Find where the given text appears and provide that cell's center as (x, y) coordinate. 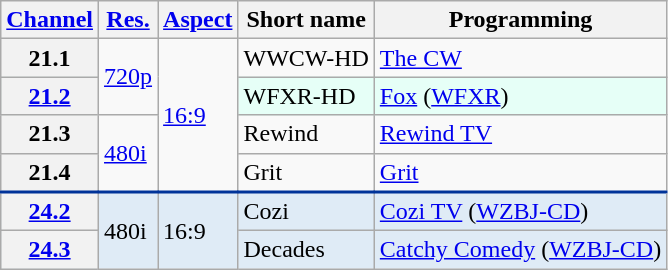
21.4 (50, 172)
Res. (128, 20)
Catchy Comedy (WZBJ-CD) (520, 250)
720p (128, 77)
WWCW-HD (306, 58)
Channel (50, 20)
Rewind (306, 134)
Fox (WFXR) (520, 96)
Cozi TV (WZBJ-CD) (520, 212)
Rewind TV (520, 134)
Short name (306, 20)
WFXR-HD (306, 96)
Programming (520, 20)
Decades (306, 250)
24.3 (50, 250)
21.3 (50, 134)
Cozi (306, 212)
21.2 (50, 96)
21.1 (50, 58)
Aspect (198, 20)
The CW (520, 58)
24.2 (50, 212)
